Search for the cell housing the specified text and yield its (X, Y) center coordinate. 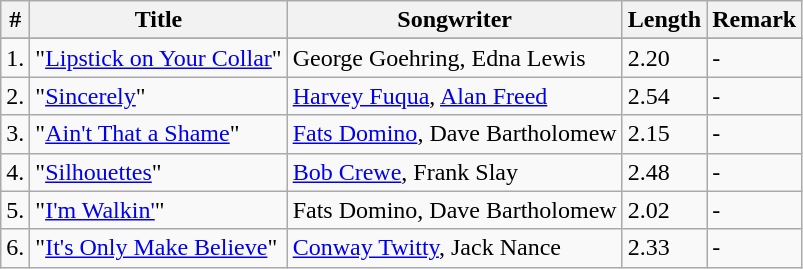
2.33 (664, 248)
Title (158, 20)
Bob Crewe, Frank Slay (454, 172)
2.54 (664, 96)
Conway Twitty, Jack Nance (454, 248)
3. (16, 134)
"Lipstick on Your Collar" (158, 58)
2. (16, 96)
6. (16, 248)
"It's Only Make Believe" (158, 248)
"I'm Walkin'" (158, 210)
"Silhouettes" (158, 172)
"Sincerely" (158, 96)
1. (16, 58)
2.20 (664, 58)
2.02 (664, 210)
Harvey Fuqua, Alan Freed (454, 96)
2.48 (664, 172)
5. (16, 210)
4. (16, 172)
# (16, 20)
2.15 (664, 134)
George Goehring, Edna Lewis (454, 58)
"Ain't That a Shame" (158, 134)
Songwriter (454, 20)
Remark (754, 20)
Length (664, 20)
